Capture the cell that displays the provided text and extract its (X, Y) central coordinate. 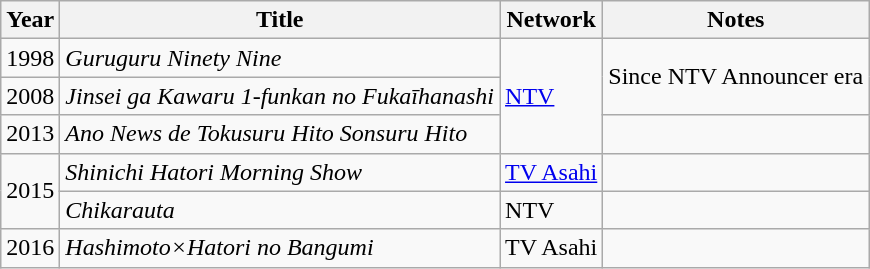
Chikarauta (280, 210)
2016 (30, 248)
1998 (30, 58)
Guruguru Ninety Nine (280, 58)
Hashimoto×Hatori no Bangumi (280, 248)
Title (280, 20)
2013 (30, 134)
Shinichi Hatori Morning Show (280, 172)
Since NTV Announcer era (736, 77)
Year (30, 20)
2015 (30, 191)
2008 (30, 96)
Notes (736, 20)
Jinsei ga Kawaru 1-funkan no Fukaīhanashi (280, 96)
Ano News de Tokusuru Hito Sonsuru Hito (280, 134)
Network (552, 20)
